For the text-containing cell, return its midpoint in (X, Y) coordinate format. 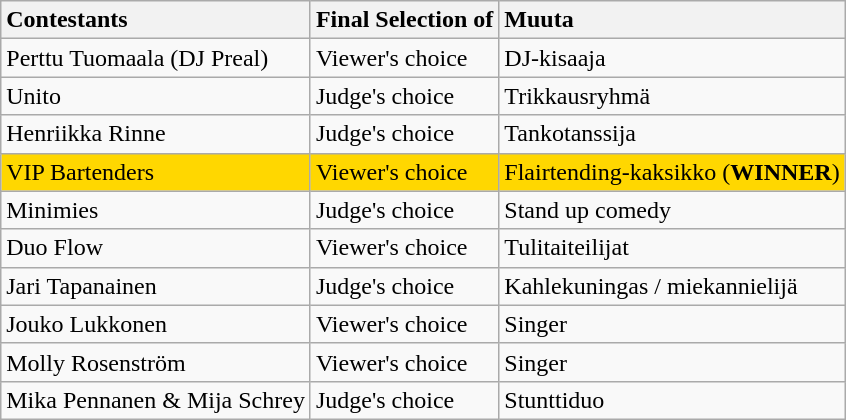
Molly Rosenström (156, 362)
Stunttiduo (672, 400)
Minimies (156, 210)
Henriikka Rinne (156, 134)
Jari Tapanainen (156, 286)
Contestants (156, 20)
Tulitaiteilijat (672, 248)
Flairtending-kaksikko (WINNER) (672, 172)
Tankotanssija (672, 134)
DJ-kisaaja (672, 58)
Trikkausryhmä (672, 96)
Stand up comedy (672, 210)
Kahlekuningas / miekannielijä (672, 286)
VIP Bartenders (156, 172)
Unito (156, 96)
Muuta (672, 20)
Final Selection of (404, 20)
Duo Flow (156, 248)
Mika Pennanen & Mija Schrey (156, 400)
Jouko Lukkonen (156, 324)
Perttu Tuomaala (DJ Preal) (156, 58)
